Pinpoint the cell where the given text exists, returning its [X, Y] midpoint coordinate. 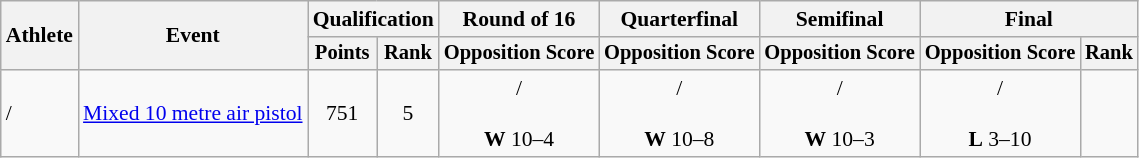
751 [342, 114]
/ W 10–8 [679, 114]
Semifinal [839, 19]
5 [408, 114]
Athlete [40, 36]
/ W 10–3 [839, 114]
Mixed 10 metre air pistol [193, 114]
Final [1029, 19]
/ W 10–4 [519, 114]
Points [342, 54]
Round of 16 [519, 19]
Qualification [374, 19]
Event [193, 36]
Quarterfinal [679, 19]
/ [40, 114]
/ L 3–10 [1000, 114]
